Pinpoint the cell where the given text exists, returning its (X, Y) midpoint coordinate. 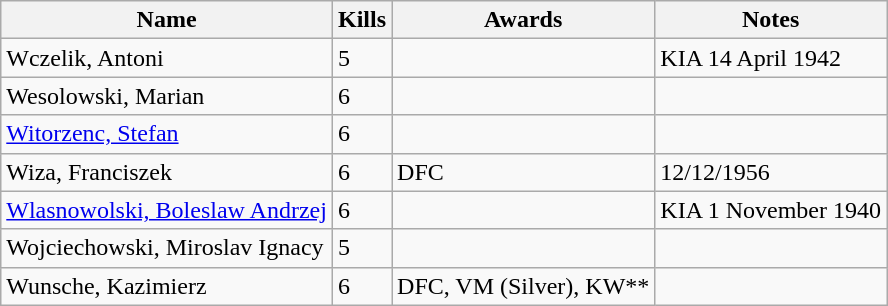
Wunsche, Kazimierz (167, 286)
KIA 1 November 1940 (771, 210)
Witorzenc, Stefan (167, 134)
Name (167, 20)
DFC (524, 172)
Wesolowski, Marian (167, 96)
Notes (771, 20)
Wiza, Franciszek (167, 172)
Wczelik, Antoni (167, 58)
Awards (524, 20)
KIA 14 April 1942 (771, 58)
DFC, VM (Silver), KW** (524, 286)
Kills (362, 20)
Wlasnowolski, Boleslaw Andrzej (167, 210)
Wojciechowski, Miroslav Ignacy (167, 248)
12/12/1956 (771, 172)
